Return the (x, y) coordinate for the center point of the cell that contains the specified text.  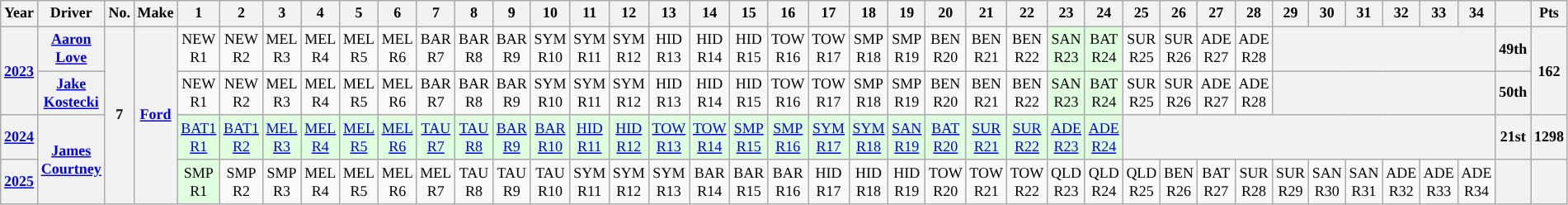
10 (550, 13)
Pts (1549, 13)
BATR20 (945, 137)
MELR7 (436, 182)
4 (320, 13)
BARR16 (789, 182)
2024 (20, 137)
Driver (71, 13)
SANR30 (1326, 182)
24 (1104, 13)
17 (828, 13)
TOWR13 (668, 137)
34 (1476, 13)
28 (1254, 13)
11 (590, 13)
SANR31 (1364, 182)
TOWR14 (709, 137)
SYMR13 (668, 182)
HIDR19 (907, 182)
6 (398, 13)
32 (1401, 13)
TAUR7 (436, 137)
BAT1R1 (199, 137)
SMPR16 (789, 137)
ADER23 (1067, 137)
Ford (155, 116)
SURR29 (1291, 182)
18 (869, 13)
BARR10 (550, 137)
SYMR17 (828, 137)
No. (119, 13)
33 (1439, 13)
TOWR22 (1026, 182)
BATR27 (1216, 182)
TAUR9 (511, 182)
26 (1180, 13)
16 (789, 13)
Aaron Love (71, 49)
SMPR15 (749, 137)
BARR14 (709, 182)
ADER33 (1439, 182)
Jake Kostecki (71, 93)
TOWR20 (945, 182)
BARR15 (749, 182)
14 (709, 13)
BAT1R2 (242, 137)
SMPR1 (199, 182)
3 (282, 13)
SMPR2 (242, 182)
5 (360, 13)
29 (1291, 13)
HIDR11 (590, 137)
SURR21 (986, 137)
1298 (1549, 137)
ADER32 (1401, 182)
2025 (20, 182)
HIDR18 (869, 182)
2023 (20, 71)
1 (199, 13)
9 (511, 13)
13 (668, 13)
TOWR21 (986, 182)
22 (1026, 13)
31 (1364, 13)
TAUR10 (550, 182)
James Courtney (71, 159)
8 (474, 13)
30 (1326, 13)
SURR28 (1254, 182)
21st (1513, 137)
QLDR23 (1067, 182)
Year (20, 13)
ADER34 (1476, 182)
SMPR3 (282, 182)
QLDR25 (1142, 182)
SURR22 (1026, 137)
HIDR12 (629, 137)
50th (1513, 93)
2 (242, 13)
HIDR17 (828, 182)
Make (155, 13)
SANR19 (907, 137)
SYMR18 (869, 137)
20 (945, 13)
27 (1216, 13)
19 (907, 13)
12 (629, 13)
QLDR24 (1104, 182)
21 (986, 13)
ADER24 (1104, 137)
162 (1549, 71)
15 (749, 13)
23 (1067, 13)
BENR26 (1180, 182)
49th (1513, 49)
25 (1142, 13)
